Locate the cell with the specified text and output its (X, Y) center coordinate. 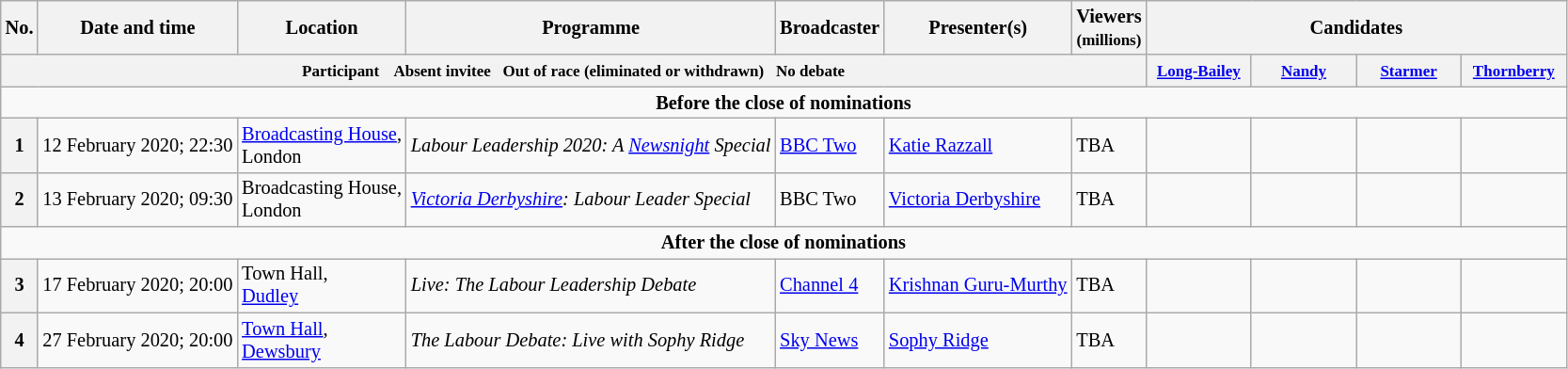
2 (20, 200)
Nandy (1304, 71)
12 February 2020; 22:30 (137, 145)
Programme (591, 27)
Long-Bailey (1198, 71)
4 (20, 340)
Live: The Labour Leadership Debate (591, 285)
27 February 2020; 20:00 (137, 340)
Broadcaster (830, 27)
Viewers (millions) (1108, 27)
Victoria Derbyshire: Labour Leader Special (591, 200)
13 February 2020; 09:30 (137, 200)
Location (322, 27)
1 (20, 145)
Sophy Ridge (978, 340)
No. (20, 27)
After the close of nominations (784, 243)
Candidates (1356, 27)
Town Hall,Dudley (322, 285)
3 (20, 285)
Sky News (830, 340)
Victoria Derbyshire (978, 200)
17 February 2020; 20:00 (137, 285)
Starmer (1409, 71)
Channel 4 (830, 285)
Participant Absent invitee Out of race (eliminated or withdrawn) No debate (574, 71)
Date and time (137, 27)
Krishnan Guru-Murthy (978, 285)
Town Hall,Dewsbury (322, 340)
Thornberry (1513, 71)
Before the close of nominations (784, 103)
The Labour Debate: Live with Sophy Ridge (591, 340)
Katie Razzall (978, 145)
Labour Leadership 2020: A Newsnight Special (591, 145)
Presenter(s) (978, 27)
